Extract the (x, y) coordinate from the center of the cell holding the provided text.  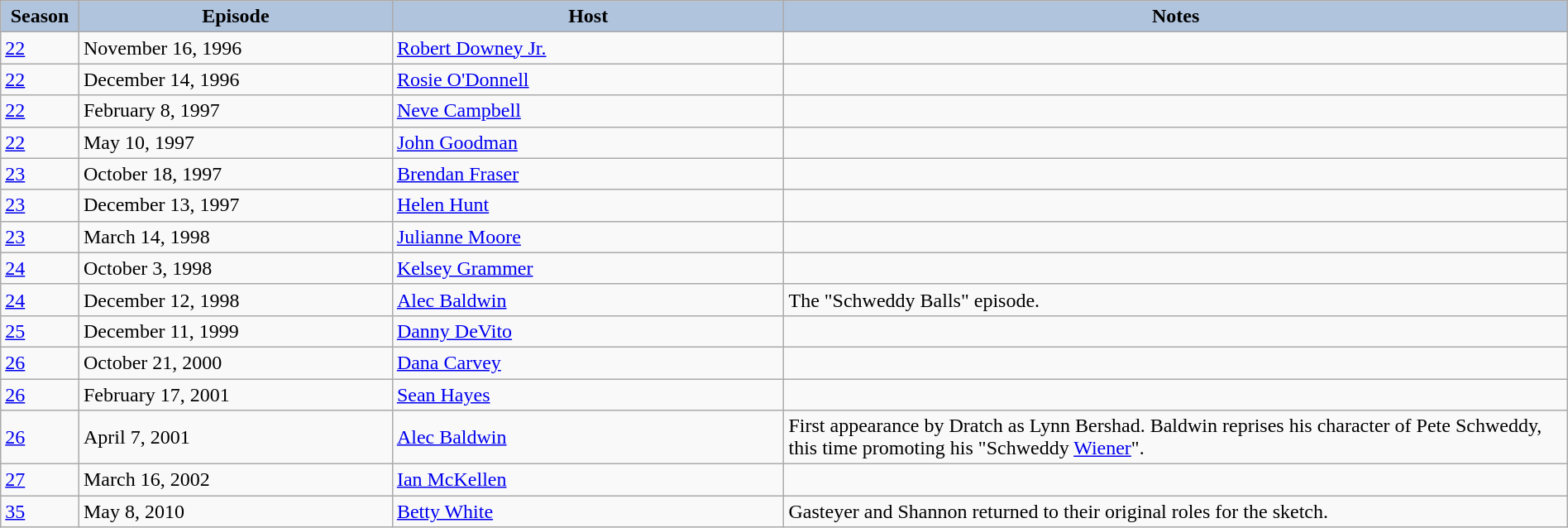
Notes (1176, 17)
35 (40, 511)
October 18, 1997 (235, 174)
Gasteyer and Shannon returned to their original roles for the sketch. (1176, 511)
December 12, 1998 (235, 300)
February 8, 1997 (235, 111)
March 14, 1998 (235, 237)
The "Schweddy Balls" episode. (1176, 300)
December 14, 1996 (235, 79)
Season (40, 17)
Kelsey Grammer (588, 268)
May 10, 1997 (235, 142)
Rosie O'Donnell (588, 79)
27 (40, 480)
April 7, 2001 (235, 437)
March 16, 2002 (235, 480)
October 3, 1998 (235, 268)
John Goodman (588, 142)
October 21, 2000 (235, 362)
November 16, 1996 (235, 48)
Episode (235, 17)
Ian McKellen (588, 480)
December 13, 1997 (235, 205)
December 11, 1999 (235, 331)
Host (588, 17)
Dana Carvey (588, 362)
Danny DeVito (588, 331)
Betty White (588, 511)
Julianne Moore (588, 237)
Brendan Fraser (588, 174)
Helen Hunt (588, 205)
Robert Downey Jr. (588, 48)
Sean Hayes (588, 395)
Neve Campbell (588, 111)
25 (40, 331)
February 17, 2001 (235, 395)
First appearance by Dratch as Lynn Bershad. Baldwin reprises his character of Pete Schweddy, this time promoting his "Schweddy Wiener". (1176, 437)
May 8, 2010 (235, 511)
